Determine the [x, y] coordinate at the center of the cell enclosing the given text.  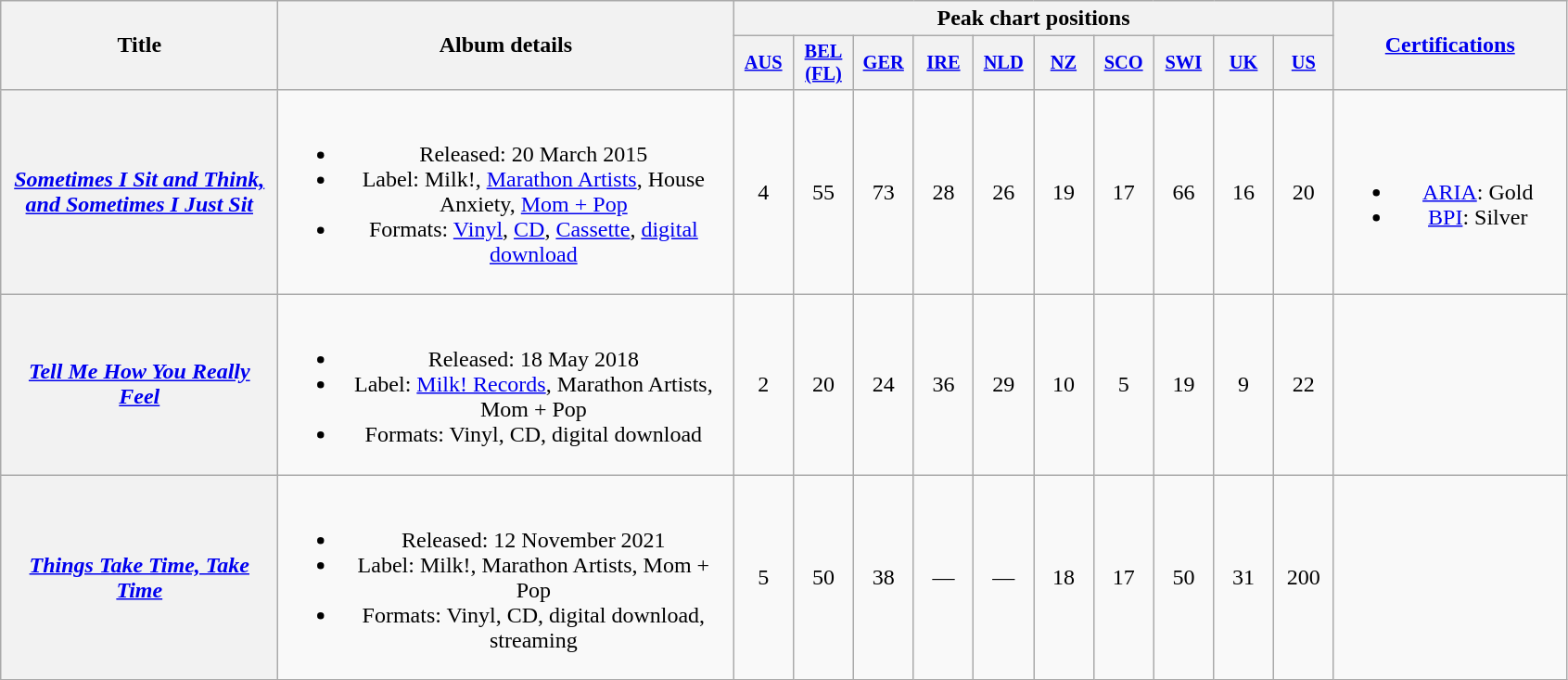
55 [823, 191]
GER [883, 63]
Album details [506, 45]
73 [883, 191]
NLD [1003, 63]
NZ [1064, 63]
4 [764, 191]
SCO [1124, 63]
US [1304, 63]
Title [139, 45]
BEL(FL) [823, 63]
Peak chart positions [1033, 19]
10 [1064, 385]
UK [1244, 63]
26 [1003, 191]
9 [1244, 385]
Released: 12 November 2021Label: Milk!, Marathon Artists, Mom + PopFormats: Vinyl, CD, digital download, streaming [506, 577]
SWI [1183, 63]
AUS [764, 63]
66 [1183, 191]
ARIA: GoldBPI: Silver [1450, 191]
18 [1064, 577]
29 [1003, 385]
Certifications [1450, 45]
16 [1244, 191]
22 [1304, 385]
Released: 20 March 2015Label: Milk!, Marathon Artists, House Anxiety, Mom + PopFormats: Vinyl, CD, Cassette, digital download [506, 191]
2 [764, 385]
Sometimes I Sit and Think, and Sometimes I Just Sit [139, 191]
Tell Me How You Really Feel [139, 385]
200 [1304, 577]
Things Take Time, Take Time [139, 577]
31 [1244, 577]
IRE [944, 63]
Released: 18 May 2018Label: Milk! Records, Marathon Artists, Mom + PopFormats: Vinyl, CD, digital download [506, 385]
24 [883, 385]
28 [944, 191]
38 [883, 577]
36 [944, 385]
